From the cell containing the given text, extract its center point as (X, Y) coordinate. 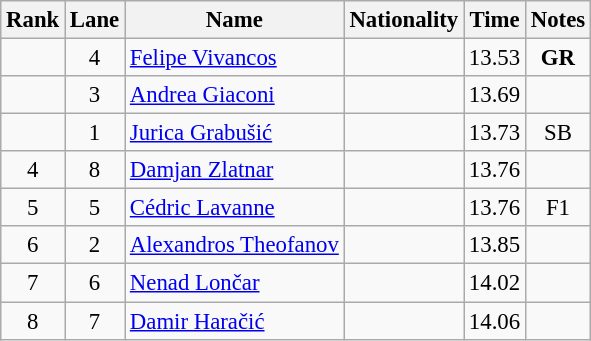
14.02 (495, 283)
Alexandros Theofanov (235, 245)
Nationality (404, 20)
Nenad Lončar (235, 283)
13.69 (495, 95)
Damjan Zlatnar (235, 170)
F1 (558, 208)
Felipe Vivancos (235, 58)
13.53 (495, 58)
Jurica Grabušić (235, 133)
Cédric Lavanne (235, 208)
SB (558, 133)
2 (95, 245)
Lane (95, 20)
Time (495, 20)
13.73 (495, 133)
GR (558, 58)
Damir Haračić (235, 321)
Notes (558, 20)
Rank (33, 20)
3 (95, 95)
Andrea Giaconi (235, 95)
1 (95, 133)
14.06 (495, 321)
Name (235, 20)
13.85 (495, 245)
